Determine the (X, Y) coordinate at the center of the cell enclosing the given text.  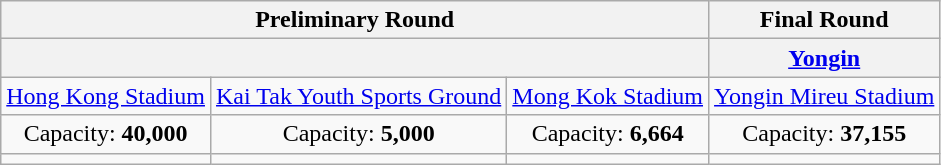
Yongin (824, 58)
Capacity: 6,664 (608, 134)
Kai Tak Youth Sports Ground (358, 96)
Yongin Mireu Stadium (824, 96)
Capacity: 5,000 (358, 134)
Capacity: 40,000 (106, 134)
Final Round (824, 20)
Mong Kok Stadium (608, 96)
Hong Kong Stadium (106, 96)
Capacity: 37,155 (824, 134)
Preliminary Round (355, 20)
